Output the (X, Y) coordinate of the center of the cell containing the given text.  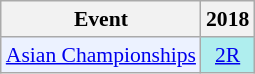
Asian Championships (101, 55)
2R (228, 55)
Event (101, 19)
2018 (228, 19)
